Locate the cell with the specified text and output its [x, y] center coordinate. 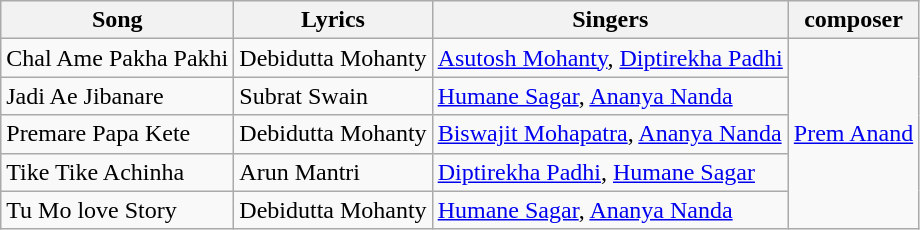
Asutosh Mohanty, Diptirekha Padhi [610, 58]
composer [853, 20]
Arun Mantri [333, 172]
Diptirekha Padhi, Humane Sagar [610, 172]
Prem Anand [853, 134]
Tu Mo love Story [118, 210]
Song [118, 20]
Subrat Swain [333, 96]
Biswajit Mohapatra, Ananya Nanda [610, 134]
Jadi Ae Jibanare [118, 96]
Singers [610, 20]
Chal Ame Pakha Pakhi [118, 58]
Tike Tike Achinha [118, 172]
Premare Papa Kete [118, 134]
Lyrics [333, 20]
